Identify which cell holds the provided text, then report its [X, Y] central coordinate. 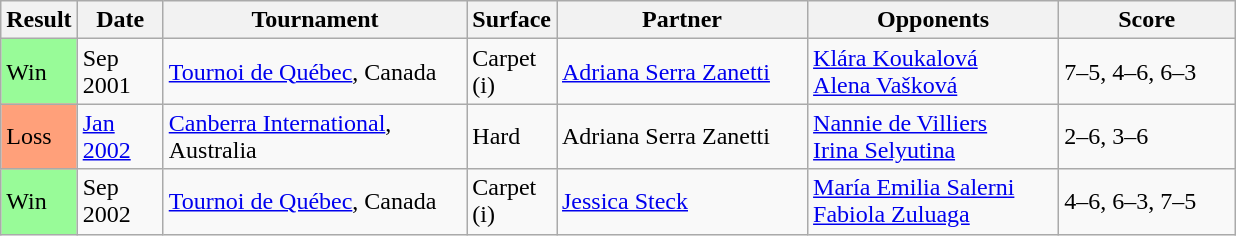
María Emilia Salerni Fabiola Zuluaga [934, 202]
Surface [512, 20]
7–5, 4–6, 6–3 [1147, 72]
Loss [39, 136]
Sep 2001 [120, 72]
Klára Koukalová Alena Vašková [934, 72]
Nannie de Villiers Irina Selyutina [934, 136]
Tournament [315, 20]
Jessica Steck [682, 202]
Hard [512, 136]
Sep 2002 [120, 202]
Partner [682, 20]
Opponents [934, 20]
Jan 2002 [120, 136]
4–6, 6–3, 7–5 [1147, 202]
Date [120, 20]
Result [39, 20]
2–6, 3–6 [1147, 136]
Score [1147, 20]
Canberra International, Australia [315, 136]
